Return [X, Y] of the center of cell containing provided text 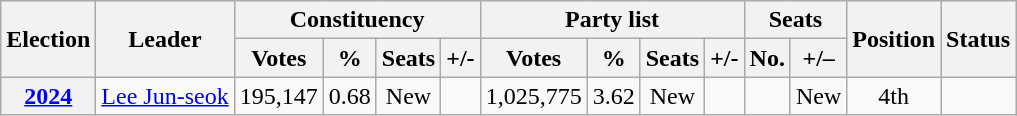
195,147 [278, 96]
3.62 [614, 96]
2024 [48, 96]
0.68 [350, 96]
Leader [165, 39]
Party list [612, 20]
No. [767, 58]
Election [48, 39]
4th [894, 96]
+/– [818, 58]
Status [978, 39]
Position [894, 39]
Lee Jun-seok [165, 96]
Constituency [357, 20]
1,025,775 [534, 96]
